Pinpoint the cell where the given text exists, returning its (x, y) midpoint coordinate. 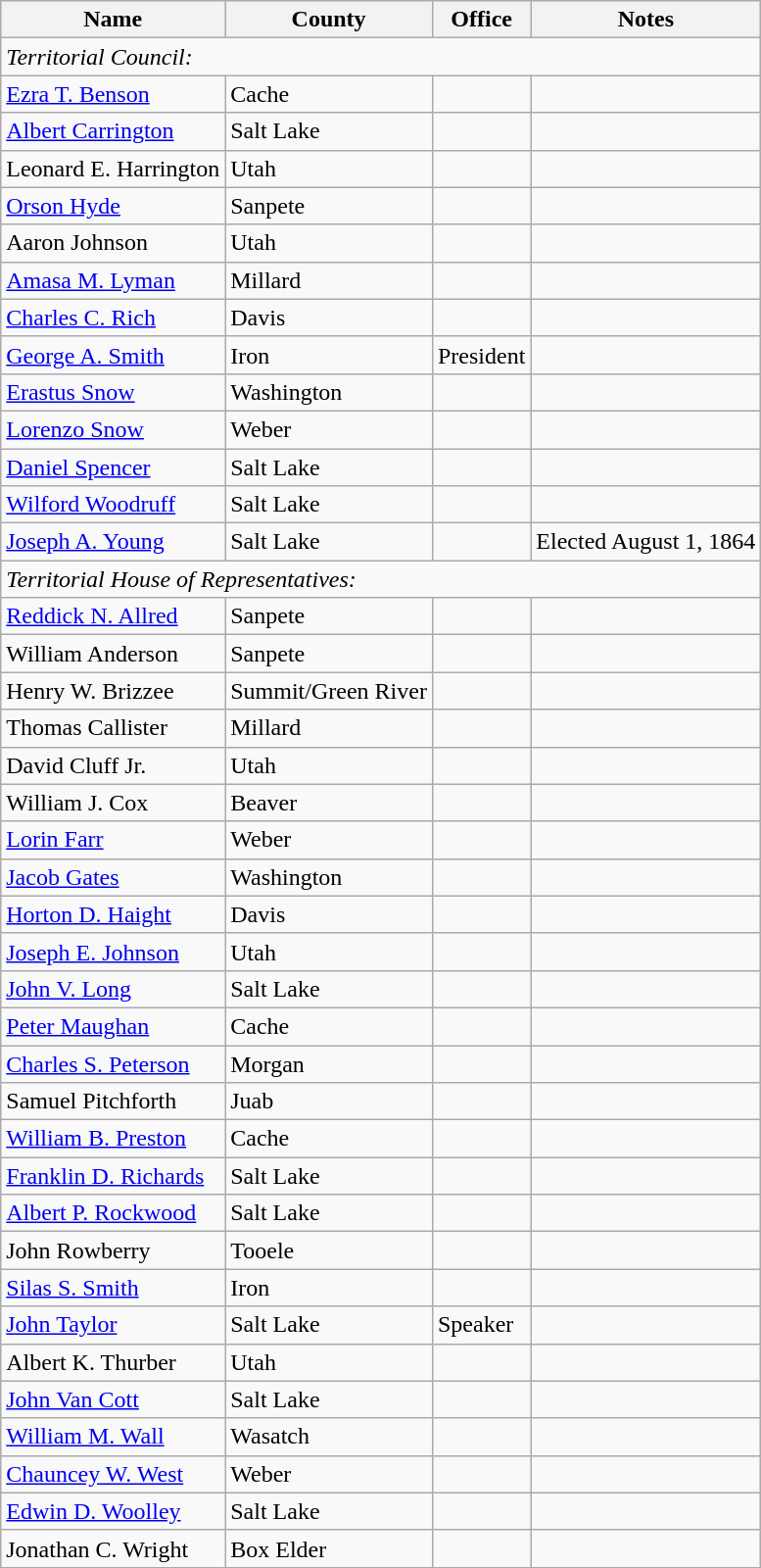
Jacob Gates (114, 877)
Leonard E. Harrington (114, 169)
Joseph A. Young (114, 542)
William J. Cox (114, 803)
Name (114, 20)
Summit/Green River (329, 691)
John V. Long (114, 989)
Jonathan C. Wright (114, 1548)
Beaver (329, 803)
Ezra T. Benson (114, 94)
Charles S. Peterson (114, 1063)
Elected August 1, 1864 (646, 542)
John Rowberry (114, 1250)
Wilford Woodruff (114, 505)
Charles C. Rich (114, 318)
Juab (329, 1102)
Franklin D. Richards (114, 1176)
William Anderson (114, 654)
Orson Hyde (114, 206)
Territorial Council: (381, 57)
County (329, 20)
Amasa M. Lyman (114, 280)
Albert P. Rockwood (114, 1213)
Lorin Farr (114, 840)
President (481, 355)
Territorial House of Representatives: (381, 579)
John Taylor (114, 1325)
Reddick N. Allred (114, 616)
William B. Preston (114, 1139)
Edwin D. Woolley (114, 1511)
Speaker (481, 1325)
Office (481, 20)
Chauncey W. West (114, 1474)
Thomas Callister (114, 728)
Notes (646, 20)
Horton D. Haight (114, 914)
Wasatch (329, 1437)
Peter Maughan (114, 1026)
Lorenzo Snow (114, 429)
Box Elder (329, 1548)
Samuel Pitchforth (114, 1102)
Joseph E. Johnson (114, 952)
Tooele (329, 1250)
David Cluff Jr. (114, 765)
Albert K. Thurber (114, 1362)
Henry W. Brizzee (114, 691)
Aaron Johnson (114, 243)
Silas S. Smith (114, 1288)
Morgan (329, 1063)
John Van Cott (114, 1399)
William M. Wall (114, 1437)
George A. Smith (114, 355)
Erastus Snow (114, 392)
Albert Carrington (114, 131)
Daniel Spencer (114, 467)
